Find where the given text appears and provide that cell's center as (x, y) coordinate. 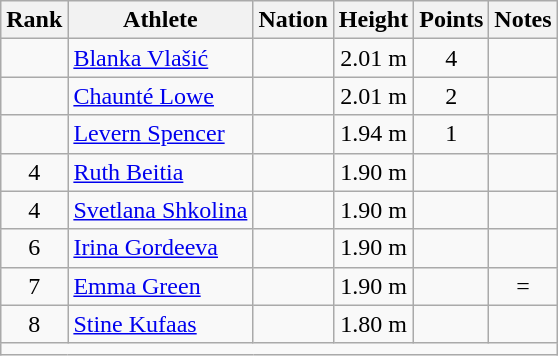
Points (452, 20)
Svetlana Shkolina (160, 210)
2 (452, 96)
Ruth Beitia (160, 172)
7 (34, 286)
= (523, 286)
Stine Kufaas (160, 324)
Height (373, 20)
Rank (34, 20)
8 (34, 324)
1 (452, 134)
1.94 m (373, 134)
Blanka Vlašić (160, 58)
Emma Green (160, 286)
6 (34, 248)
Nation (293, 20)
Irina Gordeeva (160, 248)
Chaunté Lowe (160, 96)
Athlete (160, 20)
1.80 m (373, 324)
Notes (523, 20)
Levern Spencer (160, 134)
